Identify which cell holds the provided text, then report its [X, Y] central coordinate. 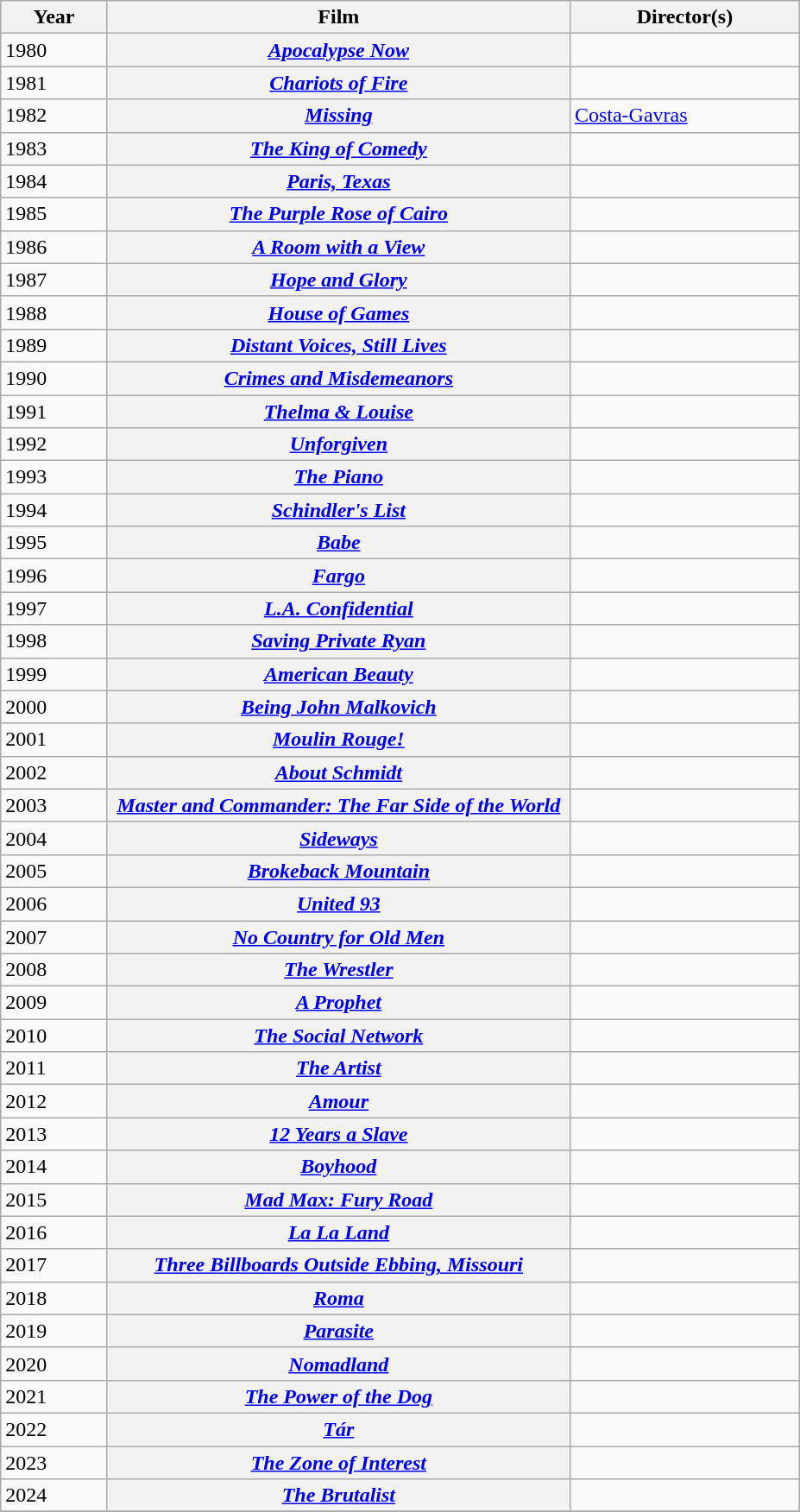
2000 [54, 707]
Three Billboards Outside Ebbing, Missouri [338, 1265]
Chariots of Fire [338, 83]
A Room with a View [338, 247]
2023 [54, 1463]
The Purple Rose of Cairo [338, 214]
Paris, Texas [338, 181]
Thelma & Louise [338, 412]
2018 [54, 1298]
Year [54, 17]
2006 [54, 904]
2004 [54, 838]
The Piano [338, 477]
12 Years a Slave [338, 1134]
2014 [54, 1167]
American Beauty [338, 674]
2001 [54, 740]
Hope and Glory [338, 280]
1994 [54, 510]
Distant Voices, Still Lives [338, 345]
1995 [54, 543]
The Artist [338, 1068]
1988 [54, 312]
1991 [54, 412]
1998 [54, 641]
2005 [54, 871]
L.A. Confidential [338, 608]
The Power of the Dog [338, 1396]
2022 [54, 1429]
No Country for Old Men [338, 936]
Fargo [338, 576]
Costa-Gavras [684, 116]
Nomadland [338, 1364]
2012 [54, 1101]
Crimes and Misdemeanors [338, 378]
1989 [54, 345]
Parasite [338, 1331]
1981 [54, 83]
Director(s) [684, 17]
Film [338, 17]
The Zone of Interest [338, 1463]
2021 [54, 1396]
La La Land [338, 1232]
Sideways [338, 838]
Schindler's List [338, 510]
A Prophet [338, 1003]
Unforgiven [338, 444]
Brokeback Mountain [338, 871]
2011 [54, 1068]
1985 [54, 214]
Tár [338, 1429]
Roma [338, 1298]
The Brutalist [338, 1496]
1982 [54, 116]
Mad Max: Fury Road [338, 1200]
1999 [54, 674]
2017 [54, 1265]
2002 [54, 772]
2003 [54, 805]
Master and Commander: The Far Side of the World [338, 805]
1993 [54, 477]
1984 [54, 181]
2009 [54, 1003]
1986 [54, 247]
1992 [54, 444]
The Wrestler [338, 970]
2024 [54, 1496]
2010 [54, 1036]
2008 [54, 970]
2016 [54, 1232]
1983 [54, 148]
1987 [54, 280]
2015 [54, 1200]
Boyhood [338, 1167]
1990 [54, 378]
2019 [54, 1331]
2013 [54, 1134]
Apocalypse Now [338, 50]
Amour [338, 1101]
1997 [54, 608]
Missing [338, 116]
2007 [54, 936]
The King of Comedy [338, 148]
Being John Malkovich [338, 707]
1996 [54, 576]
United 93 [338, 904]
Moulin Rouge! [338, 740]
Babe [338, 543]
About Schmidt [338, 772]
2020 [54, 1364]
Saving Private Ryan [338, 641]
House of Games [338, 312]
1980 [54, 50]
The Social Network [338, 1036]
